Pinpoint the cell where the given text exists, returning its (X, Y) midpoint coordinate. 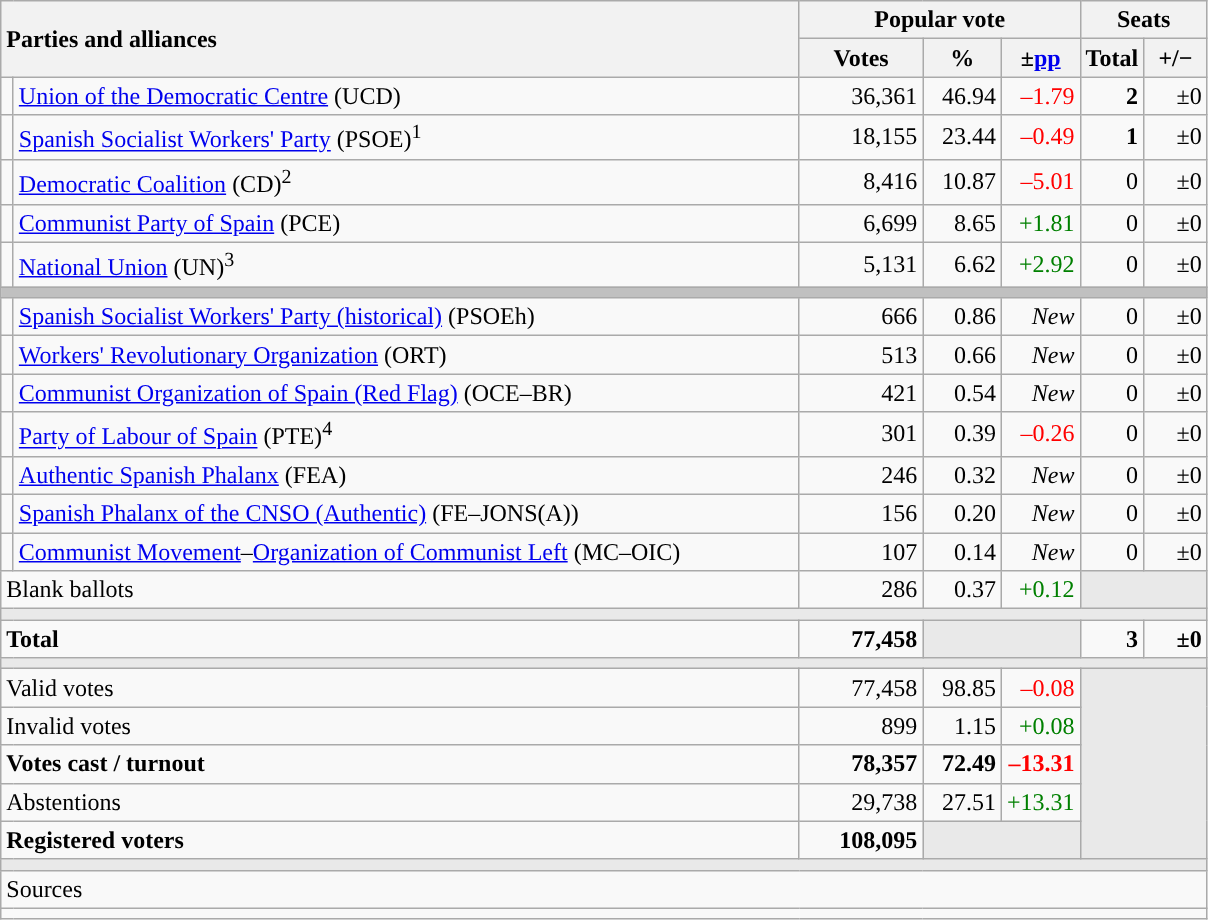
Workers' Revolutionary Organization (ORT) (406, 355)
Abstentions (400, 802)
Communist Movement–Organization of Communist Left (MC–OIC) (406, 552)
421 (861, 393)
–0.49 (1040, 138)
98.85 (962, 688)
–0.08 (1040, 688)
6,699 (861, 223)
18,155 (861, 138)
Parties and alliances (400, 39)
Valid votes (400, 688)
8.65 (962, 223)
78,357 (861, 764)
513 (861, 355)
Seats (1144, 20)
+/− (1176, 58)
±pp (1040, 58)
108,095 (861, 840)
29,738 (861, 802)
% (962, 58)
46.94 (962, 96)
156 (861, 514)
National Union (UN)3 (406, 264)
0.39 (962, 434)
1.15 (962, 726)
Union of the Democratic Centre (UCD) (406, 96)
3 (1112, 639)
+0.08 (1040, 726)
0.86 (962, 317)
–1.79 (1040, 96)
0.54 (962, 393)
Democratic Coalition (CD)2 (406, 182)
Registered voters (400, 840)
6.62 (962, 264)
Communist Party of Spain (PCE) (406, 223)
Votes cast / turnout (400, 764)
–0.26 (1040, 434)
Votes (861, 58)
+13.31 (1040, 802)
Authentic Spanish Phalanx (FEA) (406, 475)
286 (861, 590)
Spanish Socialist Workers' Party (historical) (PSOEh) (406, 317)
Invalid votes (400, 726)
10.87 (962, 182)
Blank ballots (400, 590)
Party of Labour of Spain (PTE)4 (406, 434)
8,416 (861, 182)
0.14 (962, 552)
0.37 (962, 590)
899 (861, 726)
72.49 (962, 764)
Popular vote (940, 20)
246 (861, 475)
+1.81 (1040, 223)
5,131 (861, 264)
–13.31 (1040, 764)
+2.92 (1040, 264)
27.51 (962, 802)
Spanish Socialist Workers' Party (PSOE)1 (406, 138)
0.20 (962, 514)
Spanish Phalanx of the CNSO (Authentic) (FE–JONS(A)) (406, 514)
2 (1112, 96)
301 (861, 434)
666 (861, 317)
+0.12 (1040, 590)
0.32 (962, 475)
23.44 (962, 138)
36,361 (861, 96)
Communist Organization of Spain (Red Flag) (OCE–BR) (406, 393)
0.66 (962, 355)
–5.01 (1040, 182)
107 (861, 552)
Sources (604, 889)
1 (1112, 138)
